Scan for the cell matching the given text and deliver its [x, y] coordinate at center. 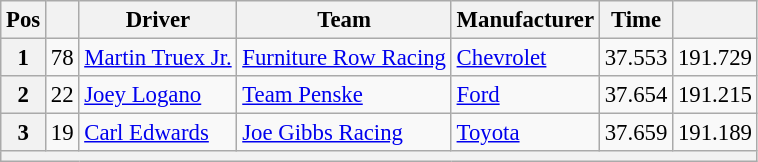
3 [24, 133]
Toyota [525, 133]
2 [24, 95]
Ford [525, 95]
37.553 [636, 58]
Team Penske [344, 95]
Furniture Row Racing [344, 58]
37.654 [636, 95]
Time [636, 20]
Team [344, 20]
Joey Logano [158, 95]
191.215 [716, 95]
19 [62, 133]
Joe Gibbs Racing [344, 133]
191.189 [716, 133]
78 [62, 58]
Manufacturer [525, 20]
191.729 [716, 58]
22 [62, 95]
Carl Edwards [158, 133]
37.659 [636, 133]
Chevrolet [525, 58]
Martin Truex Jr. [158, 58]
Driver [158, 20]
1 [24, 58]
Pos [24, 20]
